Search for the cell housing the specified text and yield its [X, Y] center coordinate. 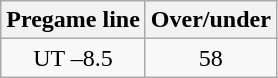
UT –8.5 [74, 58]
58 [210, 58]
Pregame line [74, 20]
Over/under [210, 20]
